Detect which cell encompasses the target text, then output its (X, Y) center coordinate. 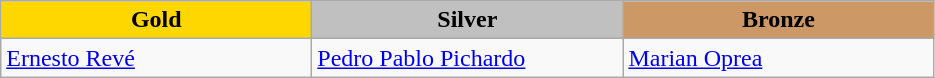
Pedro Pablo Pichardo (468, 58)
Bronze (778, 20)
Ernesto Revé (156, 58)
Gold (156, 20)
Silver (468, 20)
Marian Oprea (778, 58)
